For the text-containing cell, return its midpoint in [x, y] coordinate format. 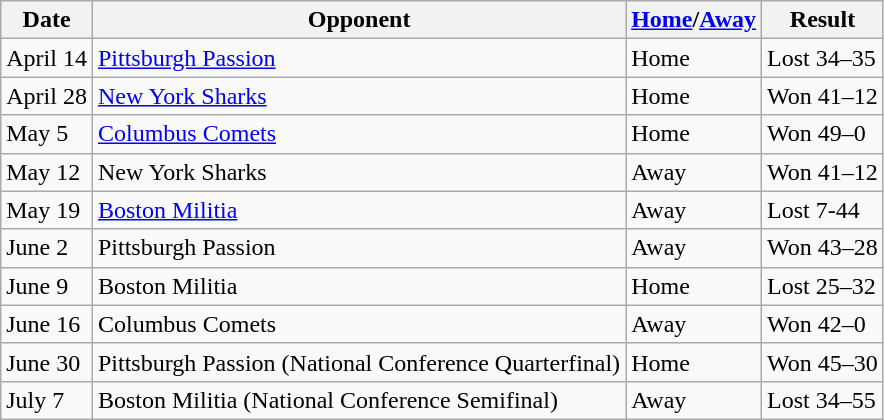
Opponent [358, 20]
June 16 [47, 324]
April 14 [47, 58]
Lost 25–32 [823, 286]
May 12 [47, 172]
Lost 34–35 [823, 58]
April 28 [47, 96]
Won 42–0 [823, 324]
Pittsburgh Passion (National Conference Quarterfinal) [358, 362]
June 9 [47, 286]
Boston Militia (National Conference Semifinal) [358, 400]
Won 43–28 [823, 248]
Lost 34–55 [823, 400]
Won 49–0 [823, 134]
June 2 [47, 248]
July 7 [47, 400]
May 5 [47, 134]
Date [47, 20]
Result [823, 20]
Lost 7-44 [823, 210]
Won 45–30 [823, 362]
May 19 [47, 210]
June 30 [47, 362]
Home/Away [694, 20]
